Pinpoint the cell where the given text exists, returning its (X, Y) midpoint coordinate. 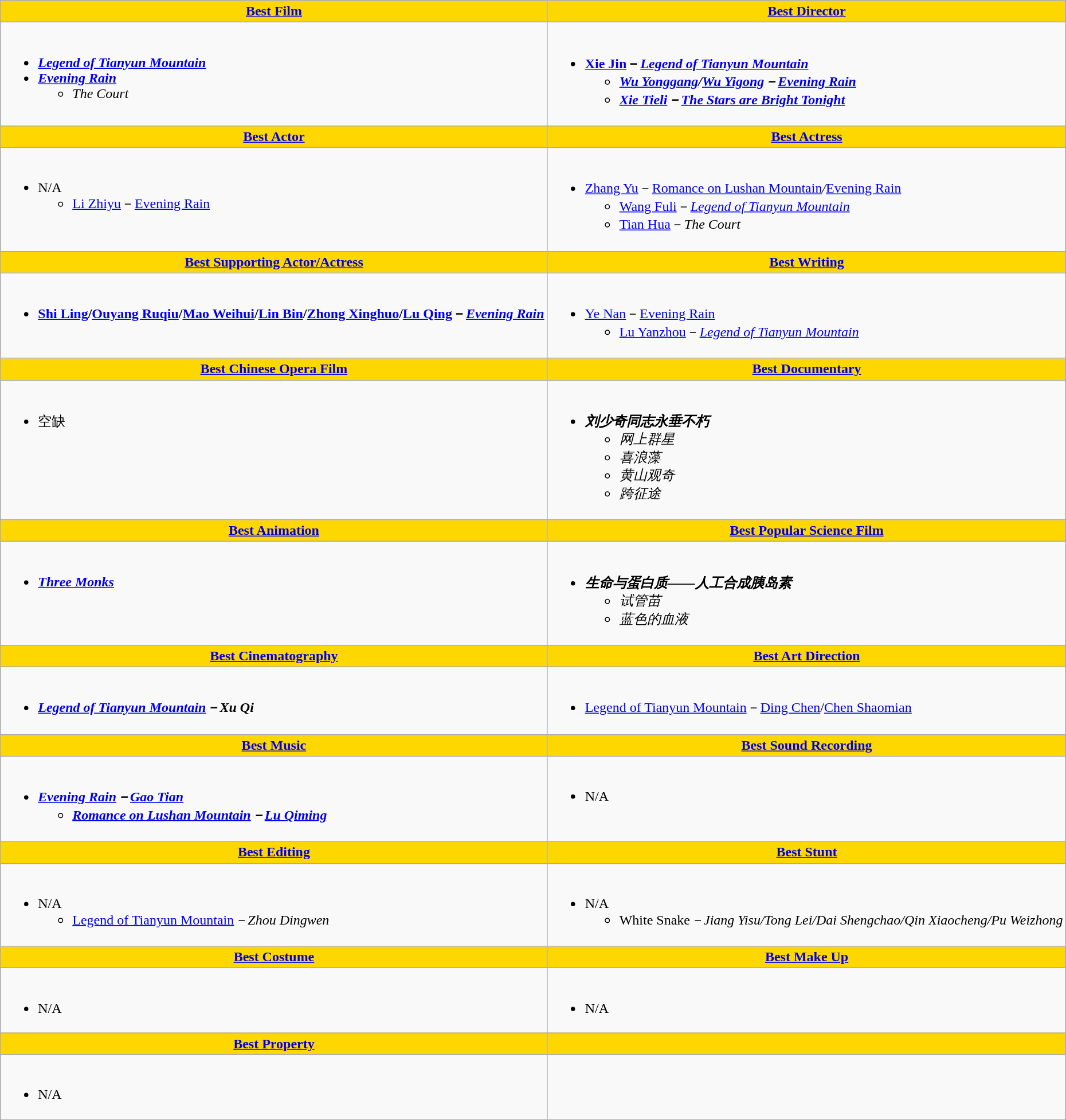
Best Popular Science Film (807, 531)
Legend of Tianyun Mountain－Ding Chen/Chen Shaomian (807, 700)
Xie Jin－Legend of Tianyun MountainWu Yonggang/Wu Yigong－Evening RainXie Tieli－The Stars are Bright Tonight (807, 75)
Best Chinese Opera Film (274, 369)
Best Property (274, 1044)
生命与蛋白质——人工合成胰岛素试管苗蓝色的血液 (807, 594)
Legend of Tianyun MountainEvening RainThe Court (274, 75)
Best Cinematography (274, 656)
Best Art Direction (807, 656)
Best Stunt (807, 852)
Legend of Tianyun Mountain－Xu Qi (274, 700)
Best Music (274, 745)
Best Supporting Actor/Actress (274, 262)
Zhang Yu－Romance on Lushan Mountain/Evening RainWang Fuli－Legend of Tianyun MountainTian Hua－The Court (807, 199)
Best Actor (274, 136)
Best Animation (274, 531)
N/AWhite Snake－Jiang Yisu/Tong Lei/Dai Shengchao/Qin Xiaocheng/Pu Weizhong (807, 904)
Ye Nan－Evening RainLu Yanzhou－Legend of Tianyun Mountain (807, 315)
Shi Ling/Ouyang Ruqiu/Mao Weihui/Lin Bin/Zhong Xinghuo/Lu Qing－Evening Rain (274, 315)
Best Actress (807, 136)
Best Director (807, 11)
Three Monks (274, 594)
Best Costume (274, 957)
Evening Rain－Gao TianRomance on Lushan Mountain－Lu Qiming (274, 799)
Best Editing (274, 852)
Best Writing (807, 262)
刘少奇同志永垂不朽网上群星喜浪藻黄山观奇跨征途 (807, 450)
Best Make Up (807, 957)
N/ALegend of Tianyun Mountain－Zhou Dingwen (274, 904)
Best Documentary (807, 369)
Best Sound Recording (807, 745)
空缺 (274, 450)
N/ALi Zhiyu－Evening Rain (274, 199)
Best Film (274, 11)
